Return (X, Y) of the center of cell containing provided text 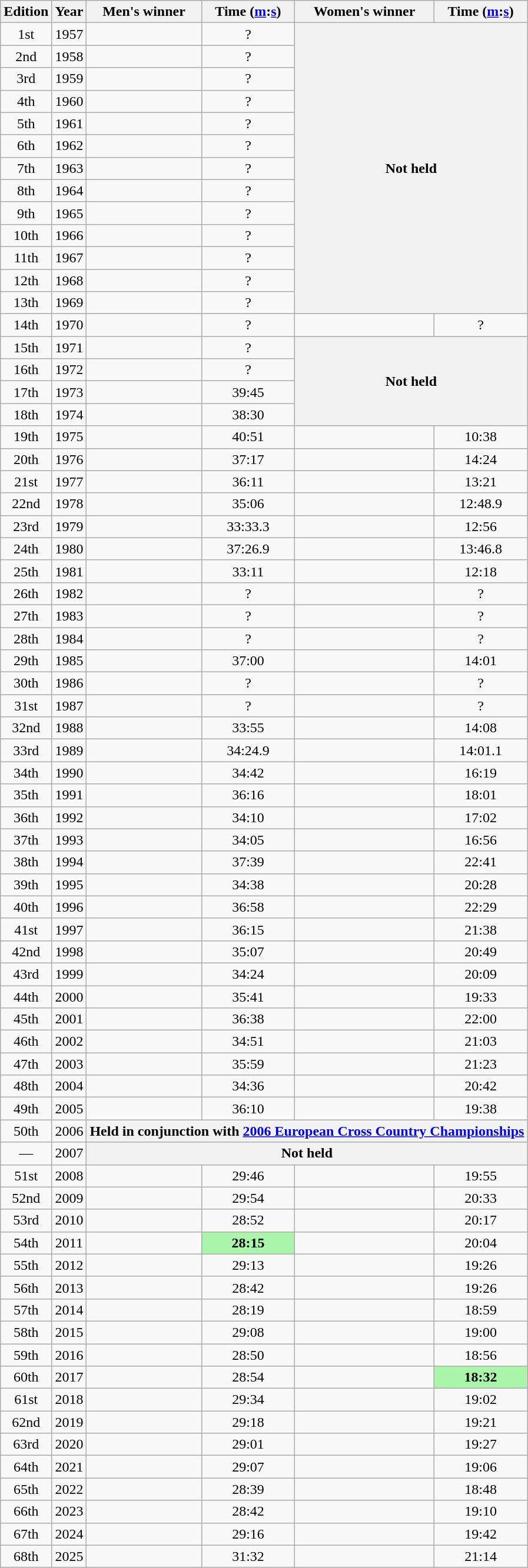
64th (26, 1467)
2009 (69, 1198)
1987 (69, 706)
34:38 (248, 885)
18:56 (480, 1355)
36:11 (248, 482)
27th (26, 616)
65th (26, 1489)
22:00 (480, 1019)
12th (26, 281)
— (26, 1153)
29:01 (248, 1444)
60th (26, 1377)
10:38 (480, 437)
37:26.9 (248, 549)
41st (26, 929)
1959 (69, 79)
43rd (26, 974)
1966 (69, 235)
18th (26, 415)
20:09 (480, 974)
3rd (26, 79)
1977 (69, 482)
48th (26, 1086)
10th (26, 235)
2nd (26, 56)
1997 (69, 929)
12:56 (480, 526)
28:19 (248, 1310)
36:10 (248, 1109)
19:06 (480, 1467)
16:19 (480, 773)
19:55 (480, 1176)
40:51 (248, 437)
14:08 (480, 728)
2001 (69, 1019)
13:21 (480, 482)
2012 (69, 1265)
1991 (69, 795)
34:05 (248, 840)
29:08 (248, 1332)
61st (26, 1400)
55th (26, 1265)
36th (26, 818)
34:51 (248, 1042)
19:38 (480, 1109)
Edition (26, 12)
19:42 (480, 1534)
36:15 (248, 929)
2023 (69, 1512)
36:16 (248, 795)
24th (26, 549)
18:01 (480, 795)
37:17 (248, 459)
54th (26, 1243)
31:32 (248, 1556)
15th (26, 348)
1973 (69, 392)
16th (26, 370)
19:00 (480, 1332)
2019 (69, 1422)
53rd (26, 1220)
1979 (69, 526)
1981 (69, 571)
29:13 (248, 1265)
2020 (69, 1444)
1976 (69, 459)
20th (26, 459)
2002 (69, 1042)
Year (69, 12)
1st (26, 34)
28th (26, 638)
1965 (69, 213)
52nd (26, 1198)
1968 (69, 281)
38th (26, 862)
49th (26, 1109)
35th (26, 795)
19:21 (480, 1422)
32nd (26, 728)
47th (26, 1064)
1986 (69, 683)
19:02 (480, 1400)
31st (26, 706)
67th (26, 1534)
1999 (69, 974)
34:24.9 (248, 750)
1992 (69, 818)
1972 (69, 370)
21st (26, 482)
58th (26, 1332)
1958 (69, 56)
34:10 (248, 818)
68th (26, 1556)
2025 (69, 1556)
29:34 (248, 1400)
46th (26, 1042)
14:01 (480, 661)
1995 (69, 885)
1960 (69, 101)
35:59 (248, 1064)
22nd (26, 504)
39th (26, 885)
21:38 (480, 929)
20:49 (480, 952)
1971 (69, 348)
17:02 (480, 818)
2013 (69, 1287)
37:39 (248, 862)
1967 (69, 258)
29:18 (248, 1422)
2017 (69, 1377)
1957 (69, 34)
21:23 (480, 1064)
1970 (69, 325)
1985 (69, 661)
59th (26, 1355)
17th (26, 392)
19th (26, 437)
2016 (69, 1355)
50th (26, 1131)
42nd (26, 952)
29:16 (248, 1534)
5th (26, 124)
13:46.8 (480, 549)
45th (26, 1019)
19:10 (480, 1512)
9th (26, 213)
Women's winner (364, 12)
1984 (69, 638)
2022 (69, 1489)
2005 (69, 1109)
Men's winner (144, 12)
22:41 (480, 862)
2010 (69, 1220)
16:56 (480, 840)
6th (26, 146)
23rd (26, 526)
35:07 (248, 952)
14:24 (480, 459)
12:18 (480, 571)
30th (26, 683)
33:11 (248, 571)
29:46 (248, 1176)
38:30 (248, 415)
2004 (69, 1086)
18:59 (480, 1310)
28:50 (248, 1355)
1969 (69, 303)
11th (26, 258)
21:14 (480, 1556)
1978 (69, 504)
13th (26, 303)
22:29 (480, 907)
57th (26, 1310)
28:15 (248, 1243)
33rd (26, 750)
28:52 (248, 1220)
36:38 (248, 1019)
19:33 (480, 997)
28:39 (248, 1489)
2011 (69, 1243)
18:48 (480, 1489)
19:27 (480, 1444)
28:54 (248, 1377)
1961 (69, 124)
20:28 (480, 885)
1998 (69, 952)
63rd (26, 1444)
37th (26, 840)
2007 (69, 1153)
33:55 (248, 728)
14th (26, 325)
66th (26, 1512)
14:01.1 (480, 750)
1982 (69, 593)
34:24 (248, 974)
35:41 (248, 997)
34:36 (248, 1086)
12:48.9 (480, 504)
1962 (69, 146)
29th (26, 661)
29:07 (248, 1467)
1980 (69, 549)
51st (26, 1176)
20:42 (480, 1086)
2024 (69, 1534)
39:45 (248, 392)
29:54 (248, 1198)
1964 (69, 191)
2008 (69, 1176)
4th (26, 101)
35:06 (248, 504)
34:42 (248, 773)
7th (26, 168)
20:04 (480, 1243)
1983 (69, 616)
20:33 (480, 1198)
44th (26, 997)
1990 (69, 773)
Held in conjunction with 2006 European Cross Country Championships (307, 1131)
33:33.3 (248, 526)
62nd (26, 1422)
1974 (69, 415)
1993 (69, 840)
2021 (69, 1467)
18:32 (480, 1377)
20:17 (480, 1220)
1975 (69, 437)
56th (26, 1287)
2003 (69, 1064)
40th (26, 907)
25th (26, 571)
2014 (69, 1310)
1994 (69, 862)
34th (26, 773)
1996 (69, 907)
37:00 (248, 661)
1988 (69, 728)
36:58 (248, 907)
2006 (69, 1131)
2015 (69, 1332)
2000 (69, 997)
26th (26, 593)
1963 (69, 168)
8th (26, 191)
21:03 (480, 1042)
1989 (69, 750)
2018 (69, 1400)
